Find where the given text appears and provide that cell's center as (x, y) coordinate. 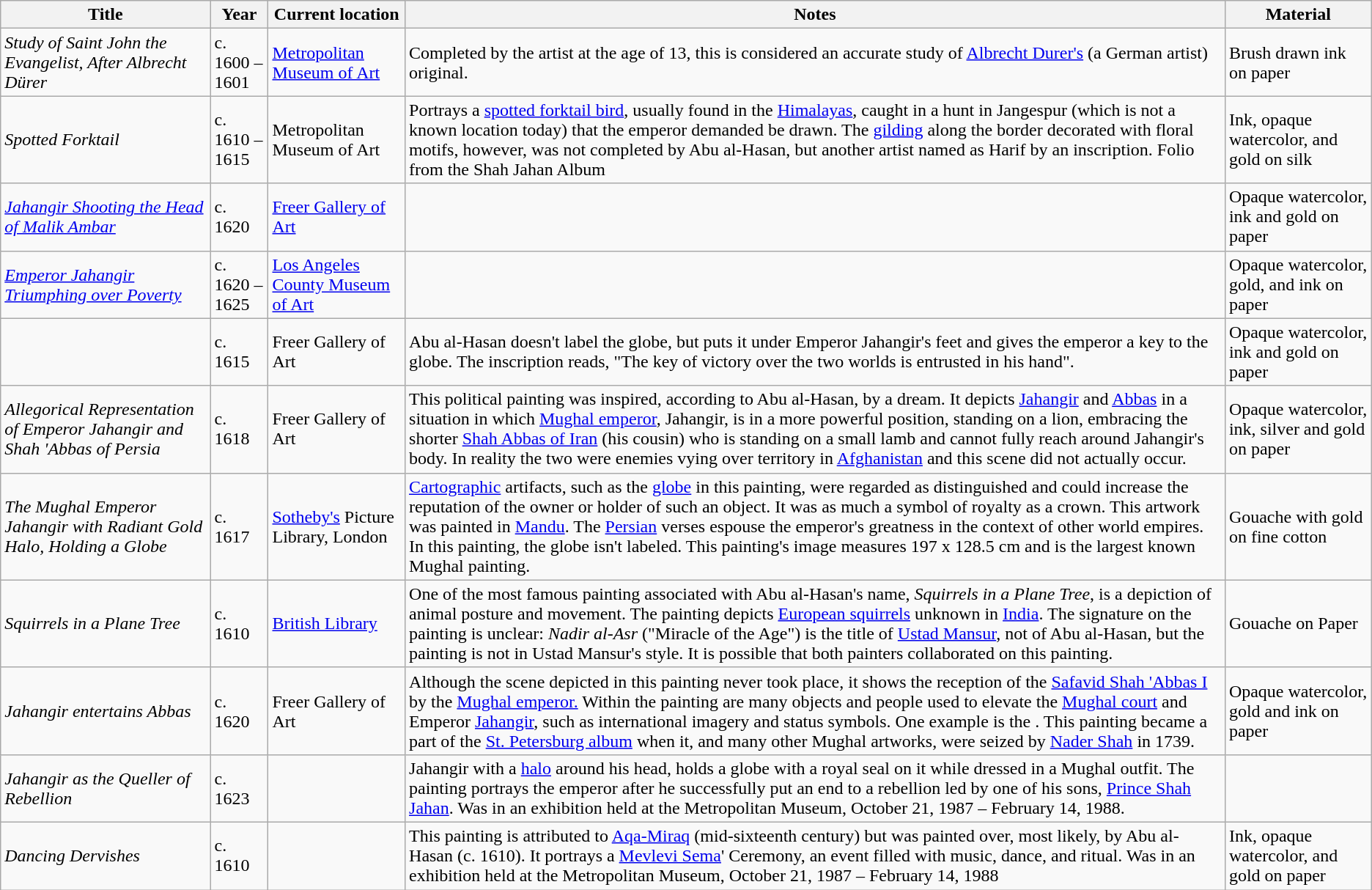
Completed by the artist at the age of 13, this is considered an accurate study of Albrecht Durer's (a German artist) original. (815, 62)
c. 1615 (239, 352)
Allegorical Representation of Emperor Jahangir and Shah 'Abbas of Persia (106, 430)
Emperor Jahangir Triumphing over Poverty (106, 284)
c. 1623 (239, 788)
Gouache on Paper (1298, 623)
Spotted Forktail (106, 139)
Study of Saint John the Evangelist, After Albrecht Dürer (106, 62)
Los Angeles County Museum of Art (337, 284)
Squirrels in a Plane Tree (106, 623)
c. 1620 –1625 (239, 284)
Year (239, 15)
Notes (815, 15)
Sotheby's Picture Library, London (337, 526)
Material (1298, 15)
Current location (337, 15)
c. 1617 (239, 526)
c. 1610 –1615 (239, 139)
Jahangir as the Queller of Rebellion (106, 788)
Opaque watercolor, ink, silver and gold on paper (1298, 430)
Dancing Dervishes (106, 856)
Ink, opaque watercolor, and gold on paper (1298, 856)
Ink, opaque watercolor, and gold on silk (1298, 139)
Gouache with gold on fine cotton (1298, 526)
British Library (337, 623)
The Mughal Emperor Jahangir with Radiant Gold Halo, Holding a Globe (106, 526)
c. 1618 (239, 430)
c. 1600 –1601 (239, 62)
Brush drawn ink on paper (1298, 62)
Opaque watercolor, gold, and ink on paper (1298, 284)
Title (106, 15)
Jahangir entertains Abbas (106, 711)
Opaque watercolor, gold and ink on paper (1298, 711)
Jahangir Shooting the Head of Malik Ambar (106, 217)
